Determine the [x, y] coordinate at the center of the cell enclosing the given text.  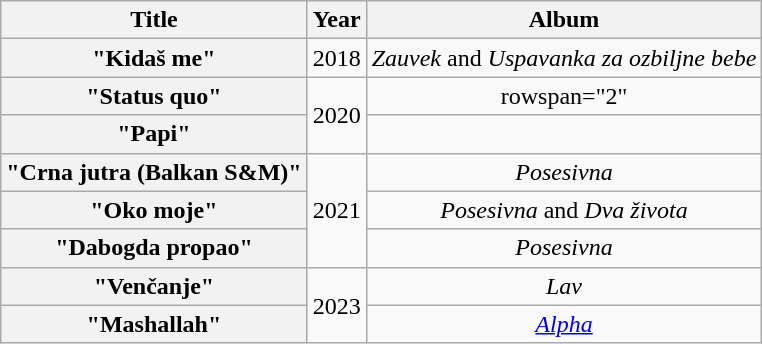
Alpha [564, 324]
"Crna jutra (Balkan S&M)" [154, 172]
Year [336, 20]
Title [154, 20]
2021 [336, 210]
Posesivna and Dva života [564, 210]
"Oko moje" [154, 210]
2023 [336, 305]
"Venčanje" [154, 286]
Album [564, 20]
"Papi" [154, 134]
2020 [336, 115]
rowspan="2" [564, 96]
Zauvek and Uspavanka za ozbiljne bebe [564, 58]
"Status quo" [154, 96]
"Dabogda propao" [154, 248]
"Mashallah" [154, 324]
2018 [336, 58]
"Kidaš me" [154, 58]
Lav [564, 286]
